Return (x, y) of the center of cell containing provided text 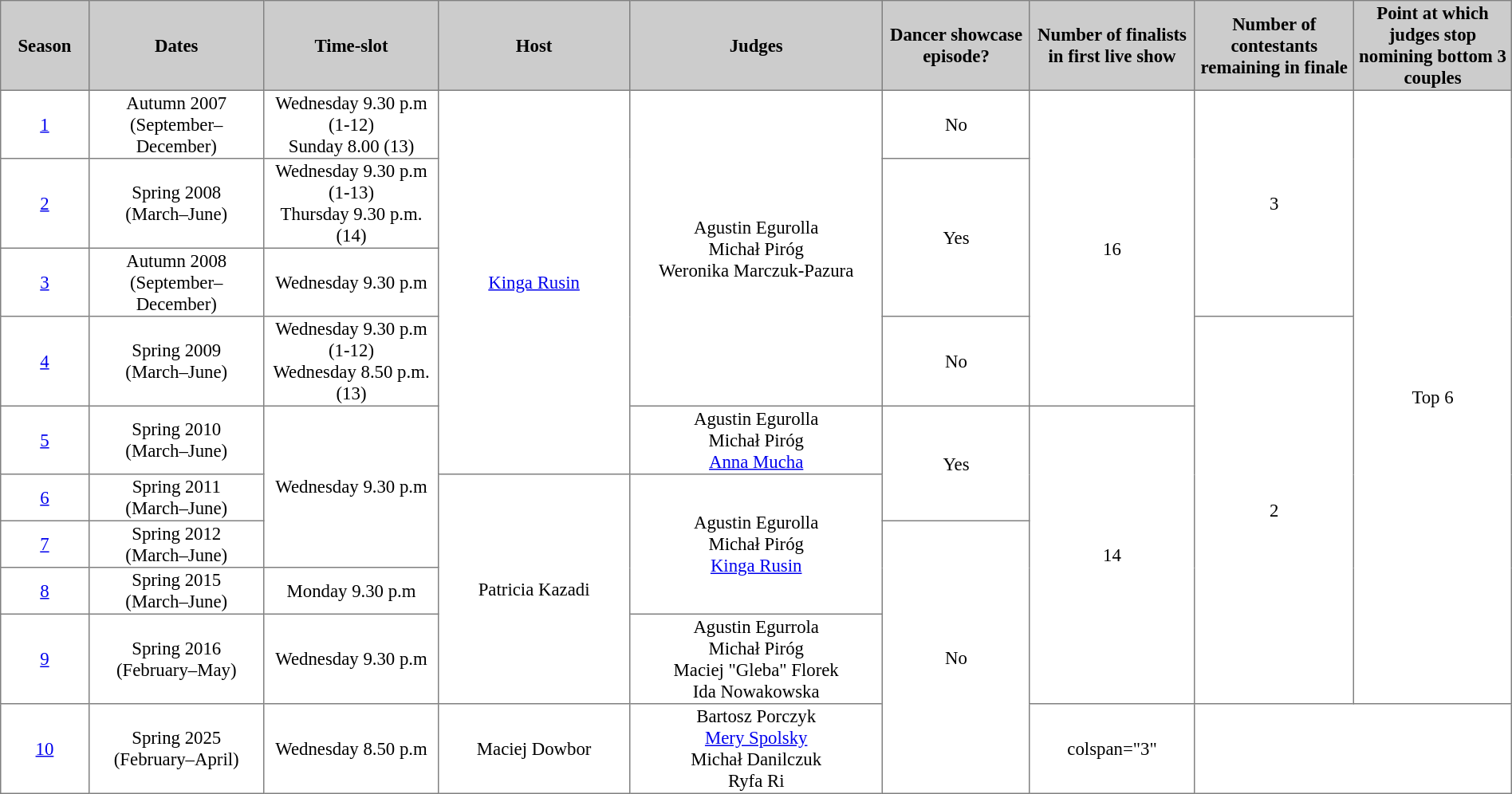
Wednesday 9.30 p.m (1-12) Sunday 8.00 (13) (351, 124)
Patricia Kazadi (534, 589)
8 (45, 591)
Bartosz Porczyk Mery Spolsky Michał Danilczuk Ryfa Ri (756, 749)
Spring 2015 (March–June) (176, 591)
Agustin EgurollaMichał PirógWeronika Marczuk-Pazura (756, 248)
Wednesday 8.50 p.m (351, 749)
Autumn 2008 (September–December) (176, 282)
Agustin EgurollaMichał PirógAnna Mucha (756, 440)
Time-slot (351, 45)
10 (45, 749)
6 (45, 497)
Monday 9.30 p.m (351, 591)
Wednesday 9.30 p.m (1-13) Thursday 9.30 p.m. (14) (351, 203)
Autumn 2007 (September–December) (176, 124)
14 (1112, 555)
1 (45, 124)
4 (45, 361)
7 (45, 544)
Spring 2025 (February–April) (176, 749)
Judges (756, 45)
colspan="3" (1112, 749)
Point at which judges stop nomining bottom 3 couples (1433, 45)
Spring 2011 (March–June) (176, 497)
Spring 2009 (March–June) (176, 361)
Dancer showcase episode? (956, 45)
Agustin Egurrola Michał Piróg Maciej "Gleba" Florek Ida Nowakowska (756, 658)
9 (45, 658)
5 (45, 440)
Agustin EgurollaMichał PirógKinga Rusin (756, 544)
Spring 2010 (March–June) (176, 440)
Maciej Dowbor (534, 749)
Top 6 (1433, 397)
Spring 2016 (February–May) (176, 658)
Spring 2008 (March–June) (176, 203)
Spring 2012 (March–June) (176, 544)
Host (534, 45)
Number of finalists in first live show (1112, 45)
Season (45, 45)
Kinga Rusin (534, 282)
Number of contestants remaining in finale (1274, 45)
16 (1112, 248)
Dates (176, 45)
Wednesday 9.30 p.m (1-12) Wednesday 8.50 p.m. (13) (351, 361)
